Detect which cell encompasses the target text, then output its [X, Y] center coordinate. 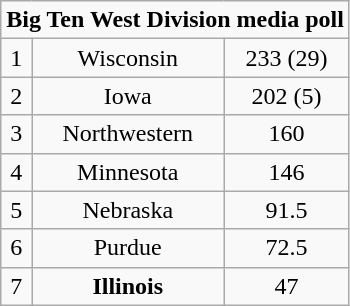
1 [16, 58]
Minnesota [128, 172]
2 [16, 96]
4 [16, 172]
160 [287, 134]
Purdue [128, 248]
Nebraska [128, 210]
Northwestern [128, 134]
146 [287, 172]
91.5 [287, 210]
5 [16, 210]
Wisconsin [128, 58]
72.5 [287, 248]
Illinois [128, 286]
7 [16, 286]
3 [16, 134]
Big Ten West Division media poll [176, 20]
Iowa [128, 96]
233 (29) [287, 58]
6 [16, 248]
47 [287, 286]
202 (5) [287, 96]
